Provide the (X, Y) coordinate of the cell's center where the given text is located.  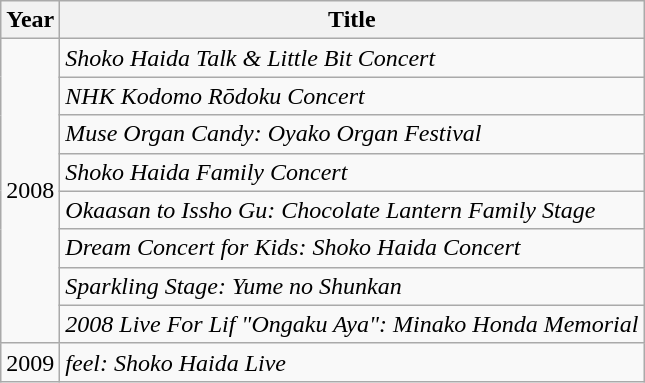
Year (30, 20)
Shoko Haida Family Concert (352, 172)
Shoko Haida Talk & Little Bit Concert (352, 58)
Sparkling Stage: Yume no Shunkan (352, 286)
Dream Concert for Kids: Shoko Haida Concert (352, 248)
2008 (30, 191)
Title (352, 20)
NHK Kodomo Rōdoku Concert (352, 96)
feel: Shoko Haida Live (352, 362)
2008 Live For Lif "Ongaku Aya": Minako Honda Memorial (352, 324)
2009 (30, 362)
Okaasan to Issho Gu: Chocolate Lantern Family Stage (352, 210)
Muse Organ Candy: Oyako Organ Festival (352, 134)
